From the cell containing the given text, extract its center point as (x, y) coordinate. 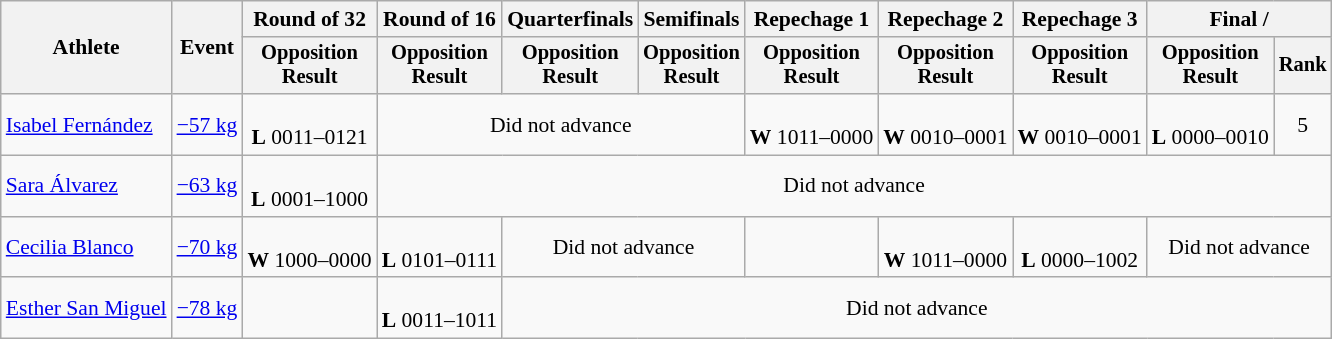
Esther San Miguel (86, 308)
Sara Álvarez (86, 186)
−63 kg (208, 186)
L 0011–1011 (440, 308)
Final / (1240, 19)
Athlete (86, 48)
−78 kg (208, 308)
Event (208, 48)
L 0101–0111 (440, 248)
Repechage 2 (945, 19)
Quarterfinals (570, 19)
Cecilia Blanco (86, 248)
−57 kg (208, 124)
Rank (1303, 66)
−70 kg (208, 248)
L 0000–0010 (1210, 124)
Repechage 1 (812, 19)
5 (1303, 124)
Isabel Fernández (86, 124)
Semifinals (692, 19)
L 0001–1000 (309, 186)
L 0011–0121 (309, 124)
Round of 32 (309, 19)
W 1000–0000 (309, 248)
Round of 16 (440, 19)
L 0000–1002 (1079, 248)
Repechage 3 (1079, 19)
